Pinpoint the cell where the given text exists, returning its [x, y] midpoint coordinate. 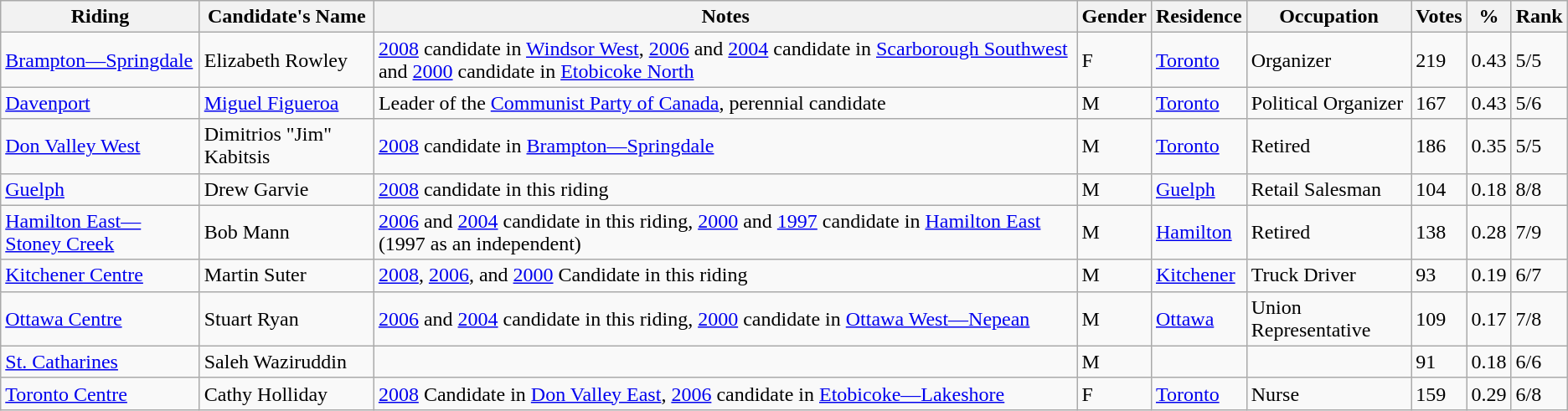
Notes [725, 17]
Political Organizer [1328, 103]
Cathy Holliday [286, 393]
Davenport [101, 103]
Hamilton [1199, 233]
91 [1439, 362]
93 [1439, 275]
Brampton—Springdale [101, 60]
Occupation [1328, 17]
Residence [1199, 17]
Votes [1439, 17]
Rank [1540, 17]
Leader of the Communist Party of Canada, perennial candidate [725, 103]
Truck Driver [1328, 275]
Candidate's Name [286, 17]
7/9 [1540, 233]
Retail Salesman [1328, 189]
Dimitrios "Jim" Kabitsis [286, 146]
138 [1439, 233]
Ottawa Centre [101, 318]
Elizabeth Rowley [286, 60]
2008 candidate in Brampton—Springdale [725, 146]
Hamilton East—Stoney Creek [101, 233]
2006 and 2004 candidate in this riding, 2000 candidate in Ottawa West—Nepean [725, 318]
0.29 [1489, 393]
Drew Garvie [286, 189]
Martin Suter [286, 275]
Stuart Ryan [286, 318]
% [1489, 17]
Miguel Figueroa [286, 103]
5/6 [1540, 103]
Organizer [1328, 60]
Riding [101, 17]
7/8 [1540, 318]
Gender [1114, 17]
2006 and 2004 candidate in this riding, 2000 and 1997 candidate in Hamilton East (1997 as an independent) [725, 233]
Kitchener [1199, 275]
159 [1439, 393]
Toronto Centre [101, 393]
Don Valley West [101, 146]
2008 candidate in this riding [725, 189]
0.28 [1489, 233]
6/6 [1540, 362]
St. Catharines [101, 362]
Saleh Waziruddin [286, 362]
109 [1439, 318]
2008 Candidate in Don Valley East, 2006 candidate in Etobicoke—Lakeshore [725, 393]
104 [1439, 189]
Nurse [1328, 393]
0.19 [1489, 275]
Ottawa [1199, 318]
0.35 [1489, 146]
8/8 [1540, 189]
6/8 [1540, 393]
Kitchener Centre [101, 275]
2008, 2006, and 2000 Candidate in this riding [725, 275]
Bob Mann [286, 233]
219 [1439, 60]
Union Representative [1328, 318]
0.17 [1489, 318]
2008 candidate in Windsor West, 2006 and 2004 candidate in Scarborough Southwest and 2000 candidate in Etobicoke North [725, 60]
167 [1439, 103]
186 [1439, 146]
6/7 [1540, 275]
